Return [X, Y] of the center of cell containing provided text 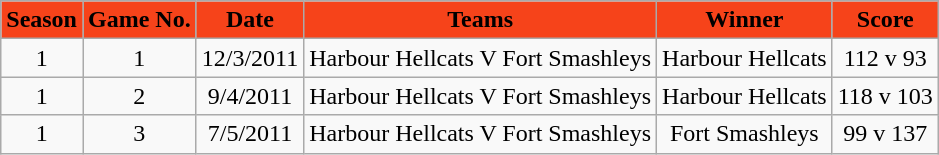
7/5/2011 [250, 134]
12/3/2011 [250, 58]
Season [42, 20]
Winner [745, 20]
9/4/2011 [250, 96]
Fort Smashleys [745, 134]
Teams [480, 20]
112 v 93 [885, 58]
118 v 103 [885, 96]
Game No. [139, 20]
2 [139, 96]
Date [250, 20]
99 v 137 [885, 134]
Score [885, 20]
3 [139, 134]
